Provide the (x, y) coordinate of the cell's center where the given text is located.  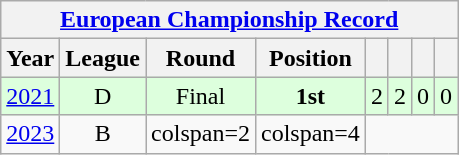
Year (30, 58)
1st (310, 96)
colspan=4 (310, 134)
Final (201, 96)
2021 (30, 96)
Position (310, 58)
League (103, 58)
D (103, 96)
Round (201, 58)
European Championship Record (230, 20)
2023 (30, 134)
colspan=2 (201, 134)
B (103, 134)
